Return the (X, Y) coordinate for the center point of the cell that contains the specified text.  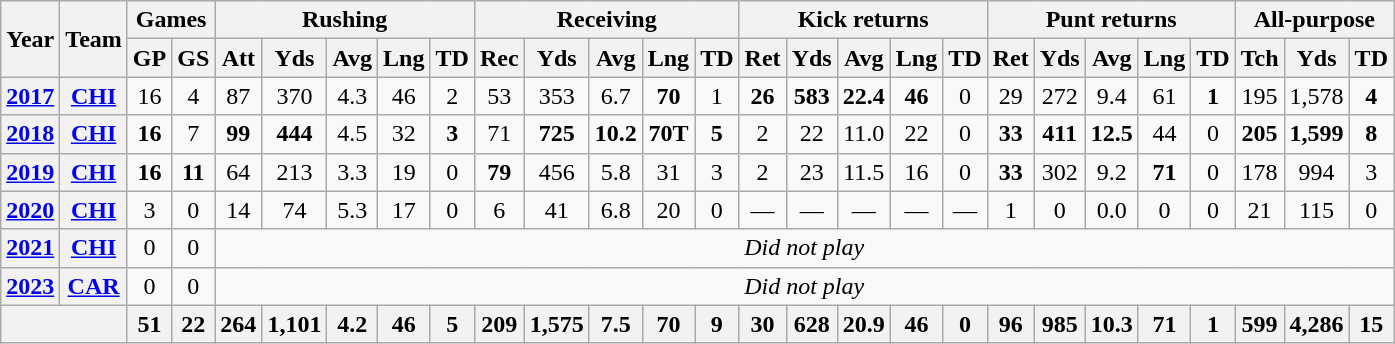
20.9 (864, 324)
10.2 (616, 134)
456 (556, 172)
6.7 (616, 96)
96 (1010, 324)
599 (1260, 324)
GP (149, 58)
5.3 (352, 210)
1,101 (294, 324)
12.5 (1112, 134)
11.5 (864, 172)
8 (1371, 134)
87 (238, 96)
21 (1260, 210)
2020 (30, 210)
2018 (30, 134)
44 (1164, 134)
725 (556, 134)
79 (499, 172)
Games (170, 20)
444 (294, 134)
6.8 (616, 210)
30 (762, 324)
4.2 (352, 324)
11.0 (864, 134)
4,286 (1316, 324)
29 (1010, 96)
Kick returns (863, 20)
14 (238, 210)
17 (404, 210)
23 (812, 172)
Rushing (345, 20)
10.3 (1112, 324)
628 (812, 324)
Tch (1260, 58)
353 (556, 96)
9.4 (1112, 96)
7.5 (616, 324)
64 (238, 172)
264 (238, 324)
209 (499, 324)
61 (1164, 96)
22.4 (864, 96)
2021 (30, 248)
6 (499, 210)
31 (668, 172)
Punt returns (1111, 20)
2017 (30, 96)
985 (1060, 324)
5.8 (616, 172)
3.3 (352, 172)
Team (94, 39)
205 (1260, 134)
Year (30, 39)
Rec (499, 58)
CAR (94, 286)
213 (294, 172)
19 (404, 172)
Att (238, 58)
195 (1260, 96)
51 (149, 324)
9.2 (1112, 172)
99 (238, 134)
115 (1316, 210)
70T (668, 134)
2023 (30, 286)
11 (194, 172)
20 (668, 210)
41 (556, 210)
15 (1371, 324)
2019 (30, 172)
4.5 (352, 134)
26 (762, 96)
1,578 (1316, 96)
0.0 (1112, 210)
583 (812, 96)
All-purpose (1314, 20)
9 (717, 324)
411 (1060, 134)
1,599 (1316, 134)
53 (499, 96)
Receiving (606, 20)
178 (1260, 172)
GS (194, 58)
302 (1060, 172)
4.3 (352, 96)
272 (1060, 96)
7 (194, 134)
32 (404, 134)
370 (294, 96)
994 (1316, 172)
1,575 (556, 324)
74 (294, 210)
